Capture the cell that displays the provided text and extract its [x, y] central coordinate. 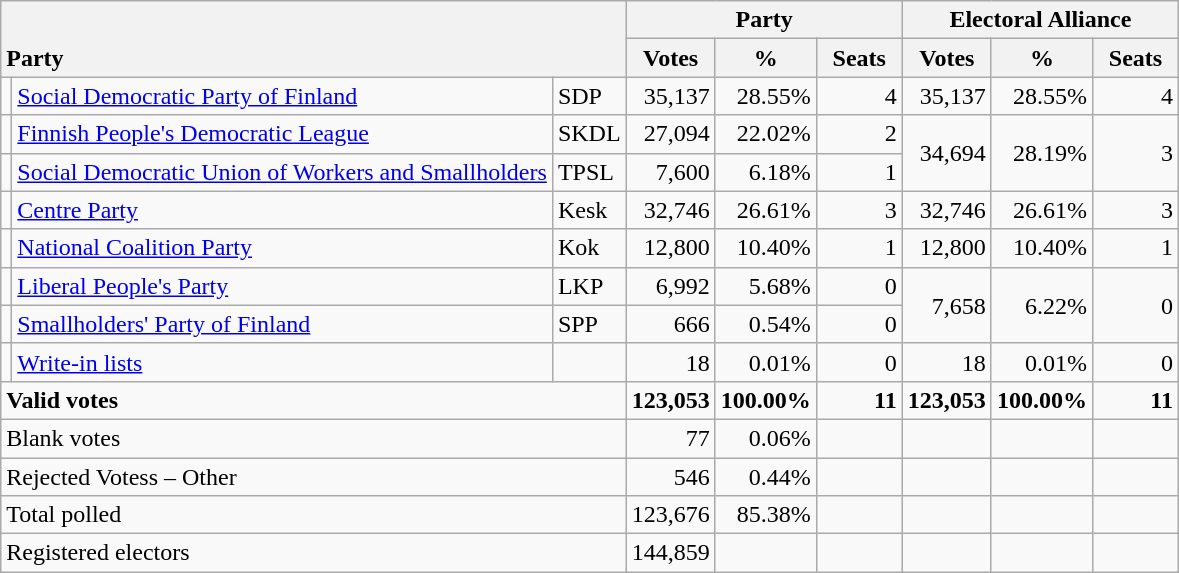
5.68% [766, 286]
Rejected Votess – Other [314, 477]
SPP [589, 324]
Finnish People's Democratic League [282, 134]
85.38% [766, 515]
Total polled [314, 515]
546 [670, 477]
Write-in lists [282, 362]
7,658 [946, 305]
Liberal People's Party [282, 286]
0.06% [766, 438]
22.02% [766, 134]
Centre Party [282, 210]
LKP [589, 286]
Valid votes [314, 400]
Registered electors [314, 553]
666 [670, 324]
2 [859, 134]
SDP [589, 96]
Blank votes [314, 438]
TPSL [589, 172]
Social Democratic Union of Workers and Smallholders [282, 172]
6,992 [670, 286]
28.19% [1042, 153]
6.22% [1042, 305]
Electoral Alliance [1040, 20]
123,676 [670, 515]
Kesk [589, 210]
6.18% [766, 172]
144,859 [670, 553]
Social Democratic Party of Finland [282, 96]
34,694 [946, 153]
27,094 [670, 134]
7,600 [670, 172]
SKDL [589, 134]
Kok [589, 248]
Smallholders' Party of Finland [282, 324]
0.44% [766, 477]
National Coalition Party [282, 248]
0.54% [766, 324]
77 [670, 438]
